Determine the (x, y) coordinate at the center of the cell enclosing the given text.  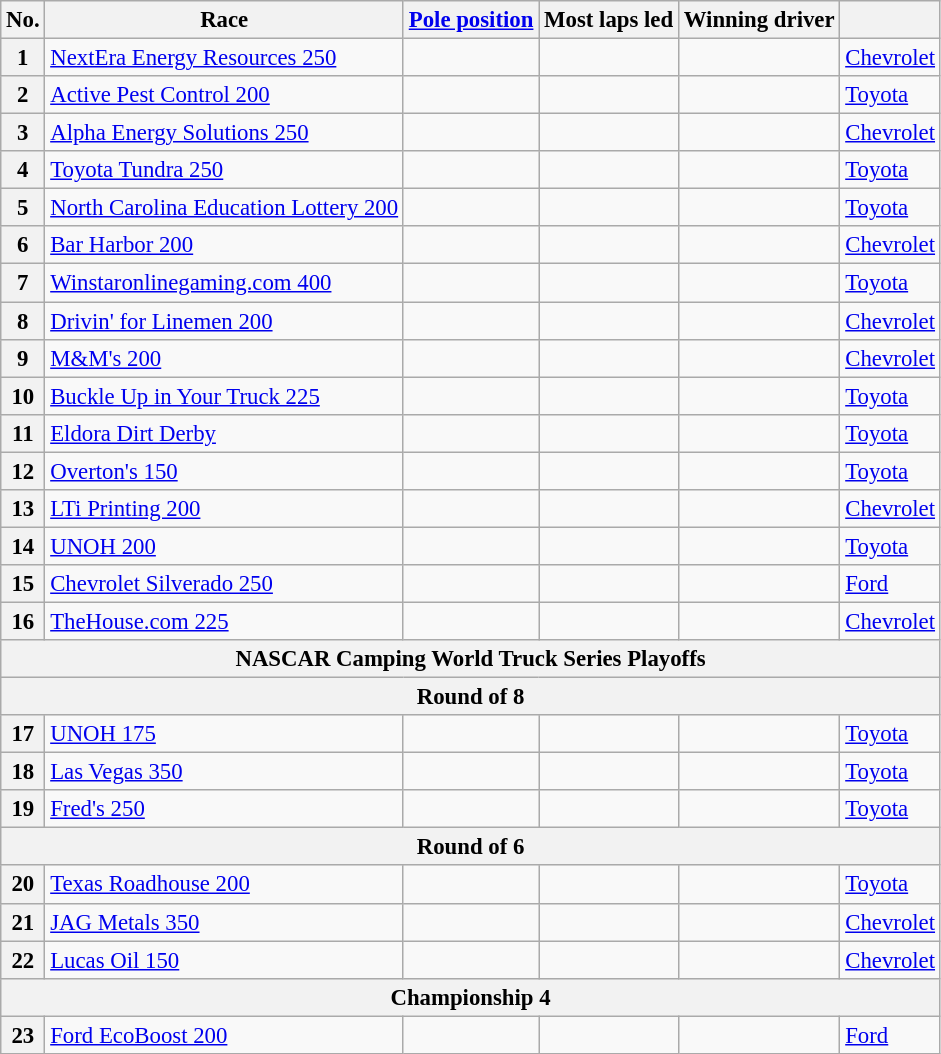
7 (23, 283)
Pole position (470, 20)
Overton's 150 (224, 471)
Race (224, 20)
Eldora Dirt Derby (224, 433)
Las Vegas 350 (224, 772)
Bar Harbor 200 (224, 245)
Chevrolet Silverado 250 (224, 584)
6 (23, 245)
4 (23, 170)
JAG Metals 350 (224, 922)
Buckle Up in Your Truck 225 (224, 396)
M&M's 200 (224, 358)
Drivin' for Linemen 200 (224, 321)
16 (23, 621)
5 (23, 208)
3 (23, 133)
2 (23, 95)
NASCAR Camping World Truck Series Playoffs (471, 659)
19 (23, 809)
17 (23, 734)
Toyota Tundra 250 (224, 170)
Lucas Oil 150 (224, 960)
UNOH 175 (224, 734)
Round of 8 (471, 697)
No. (23, 20)
NextEra Energy Resources 250 (224, 58)
Fred's 250 (224, 809)
13 (23, 509)
North Carolina Education Lottery 200 (224, 208)
18 (23, 772)
Most laps led (609, 20)
Round of 6 (471, 847)
Winning driver (758, 20)
LTi Printing 200 (224, 509)
15 (23, 584)
20 (23, 885)
Winstaronlinegaming.com 400 (224, 283)
22 (23, 960)
21 (23, 922)
12 (23, 471)
10 (23, 396)
9 (23, 358)
Active Pest Control 200 (224, 95)
Texas Roadhouse 200 (224, 885)
Ford EcoBoost 200 (224, 1035)
UNOH 200 (224, 546)
Alpha Energy Solutions 250 (224, 133)
14 (23, 546)
8 (23, 321)
1 (23, 58)
23 (23, 1035)
11 (23, 433)
Championship 4 (471, 997)
TheHouse.com 225 (224, 621)
